For the text-containing cell, return its midpoint in (X, Y) coordinate format. 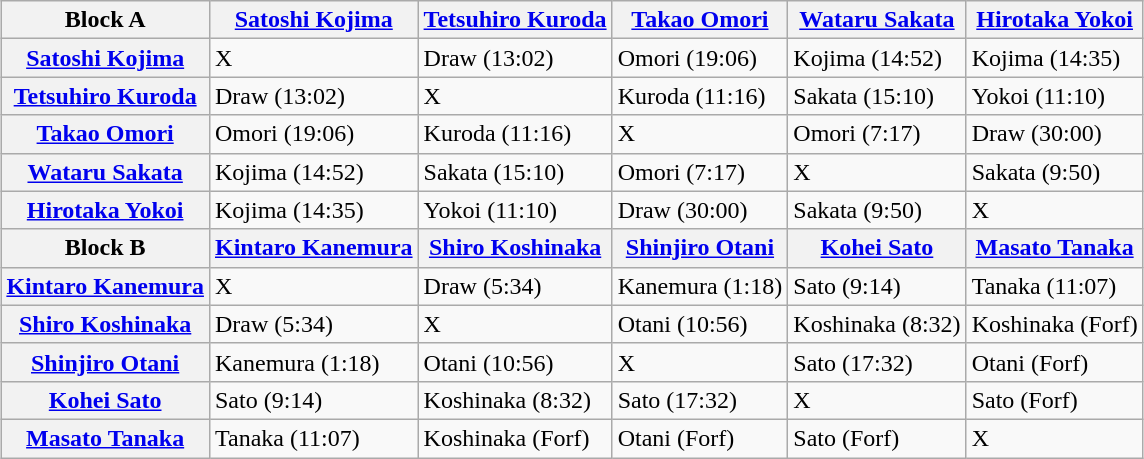
Block A (106, 20)
Block B (106, 248)
